Scan for the cell matching the given text and deliver its (x, y) coordinate at center. 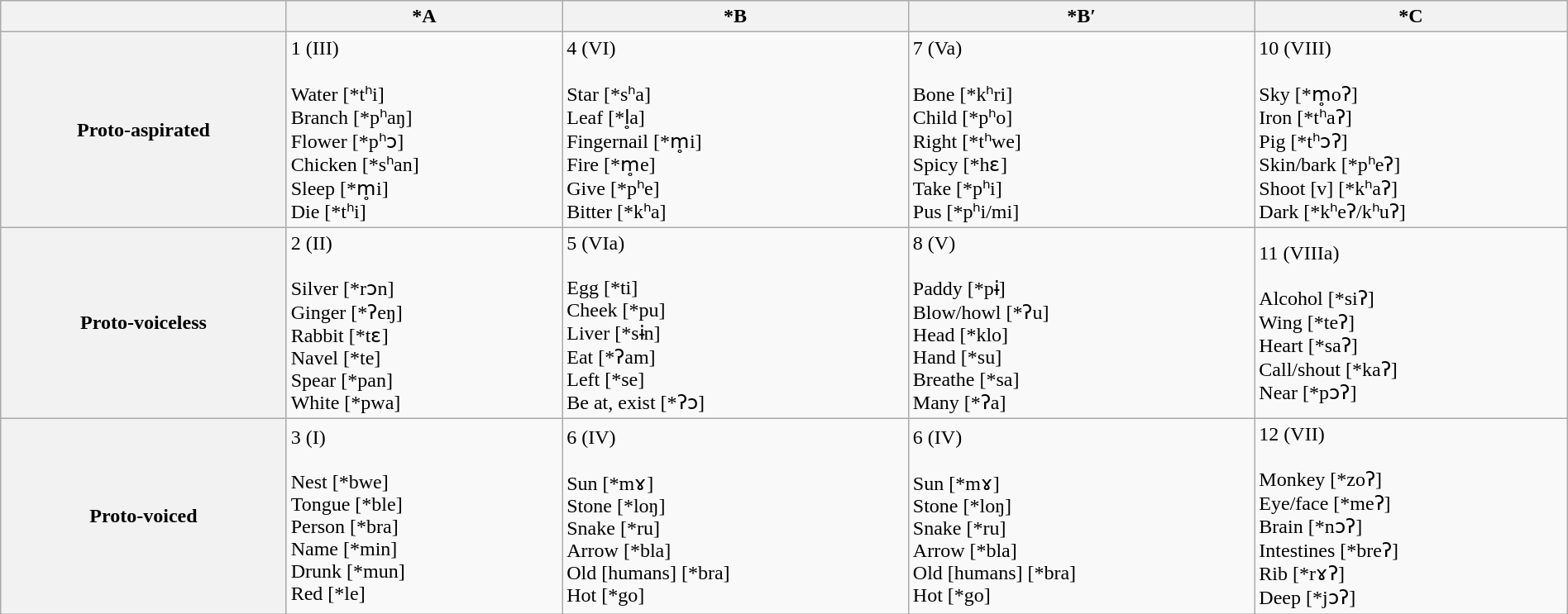
8 (V)Paddy [*pɨ] Blow/howl [*ʔu] Head [*klo] Hand [*su] Breathe [*sa] Many [*ʔa] (1082, 323)
5 (VIa)Egg [*ti] Cheek [*pu] Liver [*sɨn] Eat [*ʔam] Left [*se] Be at, exist [*ʔɔ] (736, 323)
10 (VIII)Sky [*m̥oʔ] Iron [*tʰaʔ] Pig [*tʰɔʔ] Skin/bark [*pʰeʔ] Shoot [v] [*kʰaʔ] Dark [*kʰeʔ/kʰuʔ] (1411, 130)
3 (I)Nest [*bwe] Tongue [*ble] Person [*bra] Name [*min] Drunk [*mun] Red [*le] (424, 516)
11 (VIIIa)Alcohol [*siʔ] Wing [*teʔ] Heart [*saʔ] Call/shout [*kaʔ] Near [*pɔʔ] (1411, 323)
4 (VI)Star [*sʰa] Leaf [*l̥a] Fingernail [*m̥i] Fire [*m̥e] Give [*pʰe] Bitter [*kʰa] (736, 130)
*A (424, 17)
Proto-voiceless (144, 323)
7 (Va)Bone [*kʰri] Child [*pʰo] Right [*tʰwe] Spicy [*hɛ] Take [*pʰi] Pus [*pʰi/mi] (1082, 130)
1 (III)Water [*tʰi] Branch [*pʰaŋ] Flower [*pʰɔ] Chicken [*sʰan] Sleep [*m̥i] Die [*tʰi] (424, 130)
12 (VII)Monkey [*zoʔ] Eye/face [*meʔ] Brain [*nɔʔ] Intestines [*breʔ] Rib [*rɤʔ] Deep [*jɔʔ] (1411, 516)
*C (1411, 17)
2 (II)Silver [*rɔn] Ginger [*ʔeŋ] Rabbit [*tɛ] Navel [*te] Spear [*pan] White [*pwa] (424, 323)
Proto-aspirated (144, 130)
*B′ (1082, 17)
*B (736, 17)
Proto-voiced (144, 516)
